Scan for the cell matching the given text and deliver its (x, y) coordinate at center. 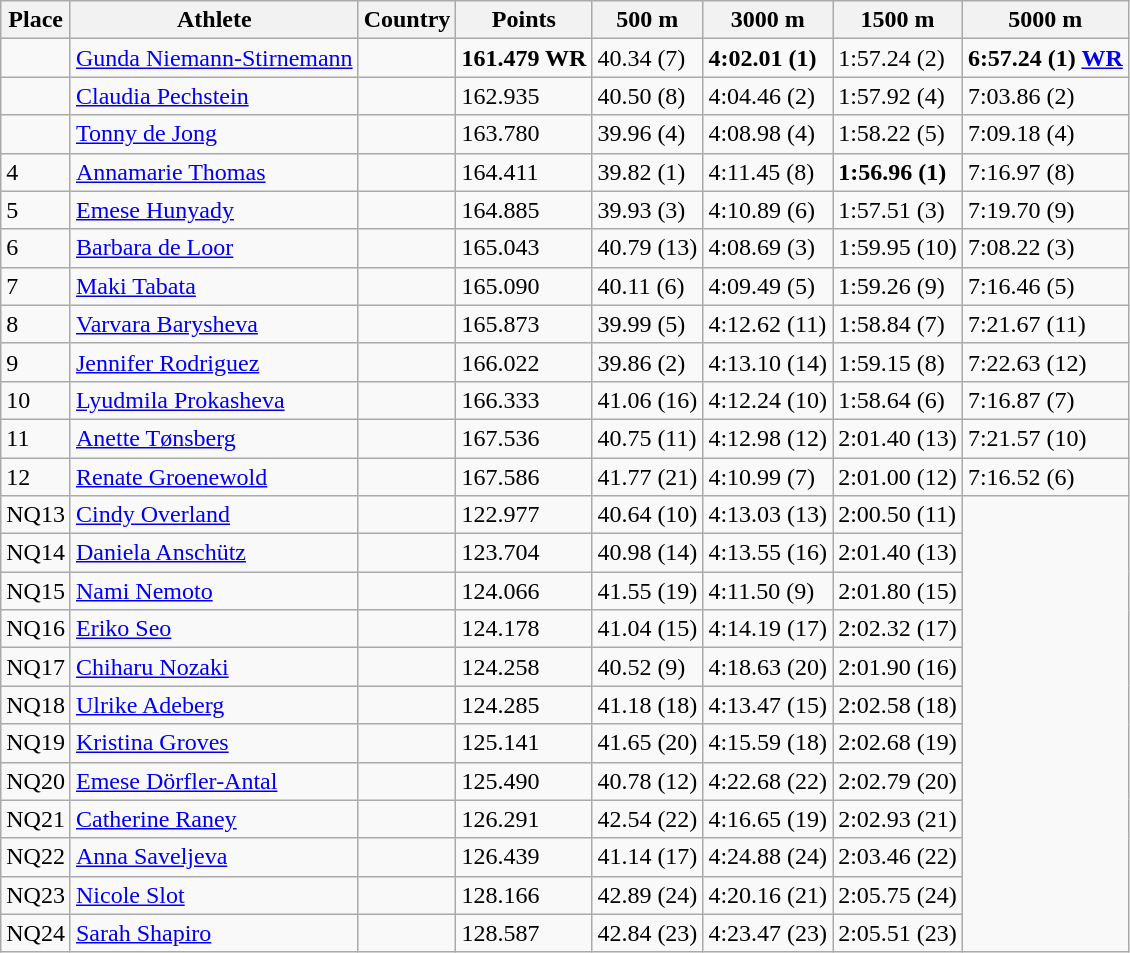
1:59.15 (8) (898, 362)
167.586 (524, 477)
162.935 (524, 96)
Athlete (214, 20)
4:13.55 (16) (768, 553)
40.50 (8) (648, 96)
4:13.03 (13) (768, 515)
Chiharu Nozaki (214, 667)
41.77 (21) (648, 477)
4:23.47 (23) (768, 933)
40.11 (6) (648, 286)
7:16.97 (8) (1045, 172)
167.536 (524, 438)
4:10.89 (6) (768, 210)
161.479 WR (524, 58)
2:00.50 (11) (898, 515)
8 (36, 324)
4:16.65 (19) (768, 819)
6:57.24 (1) WR (1045, 58)
Nicole Slot (214, 895)
4:08.69 (3) (768, 248)
Gunda Niemann-Stirnemann (214, 58)
500 m (648, 20)
4:12.98 (12) (768, 438)
41.65 (20) (648, 743)
122.977 (524, 515)
41.55 (19) (648, 591)
NQ13 (36, 515)
Maki Tabata (214, 286)
Renate Groenewold (214, 477)
164.885 (524, 210)
NQ21 (36, 819)
Lyudmila Prokasheva (214, 400)
12 (36, 477)
10 (36, 400)
2:01.00 (12) (898, 477)
128.587 (524, 933)
1:58.22 (5) (898, 134)
Anna Saveljeva (214, 857)
NQ18 (36, 705)
1:59.95 (10) (898, 248)
4:11.45 (8) (768, 172)
124.285 (524, 705)
Emese Dörfler-Antal (214, 781)
166.333 (524, 400)
40.64 (10) (648, 515)
2:02.58 (18) (898, 705)
NQ17 (36, 667)
Jennifer Rodriguez (214, 362)
2:01.80 (15) (898, 591)
41.14 (17) (648, 857)
2:02.79 (20) (898, 781)
42.89 (24) (648, 895)
124.258 (524, 667)
40.34 (7) (648, 58)
4:09.49 (5) (768, 286)
Varvara Barysheva (214, 324)
Nami Nemoto (214, 591)
Annamarie Thomas (214, 172)
NQ14 (36, 553)
40.78 (12) (648, 781)
7:16.52 (6) (1045, 477)
2:05.75 (24) (898, 895)
Eriko Seo (214, 629)
4:14.19 (17) (768, 629)
39.96 (4) (648, 134)
124.178 (524, 629)
5000 m (1045, 20)
2:03.46 (22) (898, 857)
7:21.67 (11) (1045, 324)
4 (36, 172)
Daniela Anschütz (214, 553)
7:16.46 (5) (1045, 286)
39.99 (5) (648, 324)
Sarah Shapiro (214, 933)
124.066 (524, 591)
Anette Tønsberg (214, 438)
40.52 (9) (648, 667)
126.439 (524, 857)
125.141 (524, 743)
4:24.88 (24) (768, 857)
6 (36, 248)
Claudia Pechstein (214, 96)
2:02.68 (19) (898, 743)
1:59.26 (9) (898, 286)
7:21.57 (10) (1045, 438)
7:22.63 (12) (1045, 362)
40.79 (13) (648, 248)
NQ19 (36, 743)
166.022 (524, 362)
41.18 (18) (648, 705)
1:58.64 (6) (898, 400)
1:56.96 (1) (898, 172)
165.873 (524, 324)
126.291 (524, 819)
4:20.16 (21) (768, 895)
NQ23 (36, 895)
NQ16 (36, 629)
7 (36, 286)
165.090 (524, 286)
NQ24 (36, 933)
7:08.22 (3) (1045, 248)
4:04.46 (2) (768, 96)
Kristina Groves (214, 743)
2:01.90 (16) (898, 667)
Emese Hunyady (214, 210)
Tonny de Jong (214, 134)
7:16.87 (7) (1045, 400)
4:02.01 (1) (768, 58)
4:22.68 (22) (768, 781)
7:03.86 (2) (1045, 96)
Barbara de Loor (214, 248)
1:57.24 (2) (898, 58)
4:15.59 (18) (768, 743)
123.704 (524, 553)
165.043 (524, 248)
Country (407, 20)
4:12.62 (11) (768, 324)
NQ15 (36, 591)
40.98 (14) (648, 553)
42.84 (23) (648, 933)
163.780 (524, 134)
5 (36, 210)
NQ22 (36, 857)
1:57.51 (3) (898, 210)
Place (36, 20)
39.86 (2) (648, 362)
2:05.51 (23) (898, 933)
41.04 (15) (648, 629)
9 (36, 362)
40.75 (11) (648, 438)
Points (524, 20)
7:09.18 (4) (1045, 134)
7:19.70 (9) (1045, 210)
Catherine Raney (214, 819)
1500 m (898, 20)
1:58.84 (7) (898, 324)
4:11.50 (9) (768, 591)
42.54 (22) (648, 819)
4:18.63 (20) (768, 667)
125.490 (524, 781)
4:08.98 (4) (768, 134)
2:02.32 (17) (898, 629)
39.93 (3) (648, 210)
Cindy Overland (214, 515)
Ulrike Adeberg (214, 705)
NQ20 (36, 781)
2:02.93 (21) (898, 819)
11 (36, 438)
164.411 (524, 172)
4:12.24 (10) (768, 400)
128.166 (524, 895)
3000 m (768, 20)
1:57.92 (4) (898, 96)
41.06 (16) (648, 400)
4:10.99 (7) (768, 477)
4:13.47 (15) (768, 705)
39.82 (1) (648, 172)
4:13.10 (14) (768, 362)
